Provide the [X, Y] coordinate of the cell's center where the given text is located.  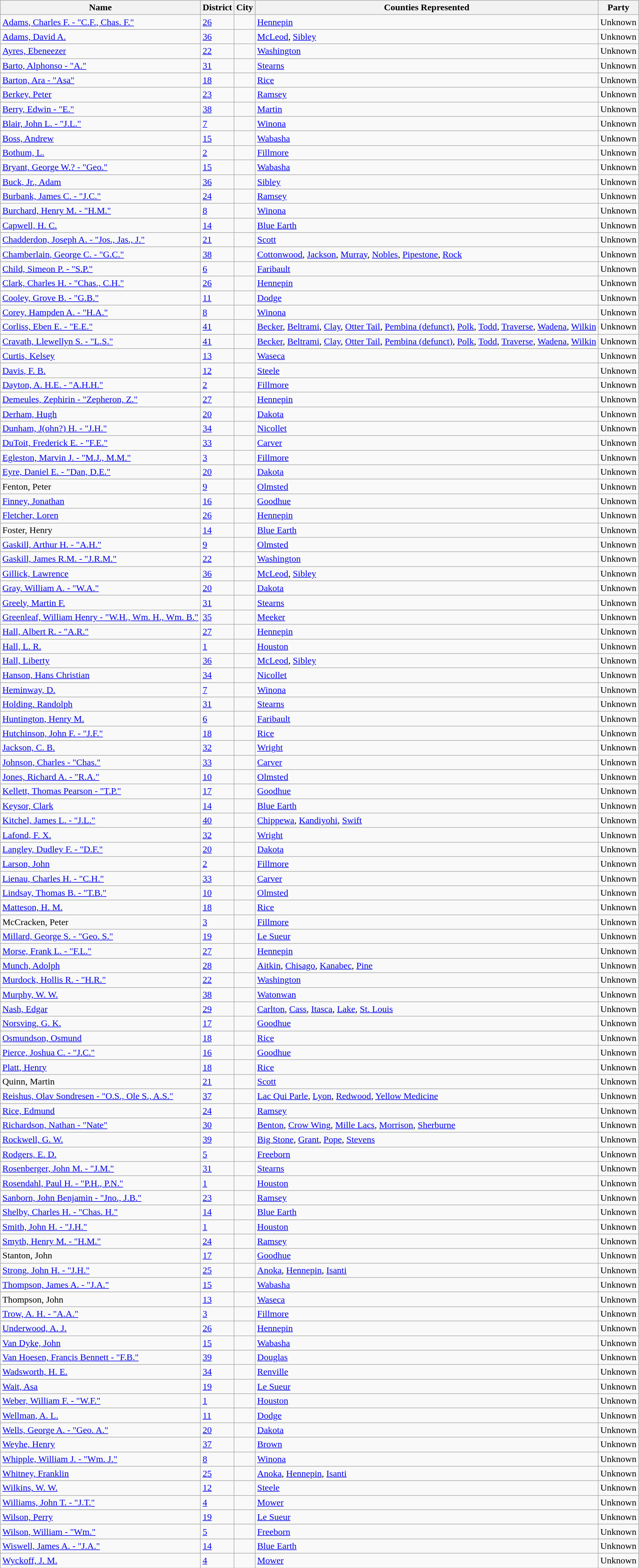
Hall, L. R. [101, 646]
Hanson, Hans Christian [101, 675]
Heminway, D. [101, 690]
Fenton, Peter [101, 487]
Rosendahl, Paul H. - "P.H., P.N." [101, 1183]
Rodgers, E. D. [101, 1154]
Langley, Dudley F. - "D.F." [101, 849]
Van Hoesen, Francis Bennett - "F.B." [101, 1358]
Trow, A. H. - "A.A." [101, 1314]
Burbank, James C. - "J.C." [101, 196]
Reishus, Olav Sondresen - "O.S., Ole S., A.S." [101, 1096]
Wilson, William - "Wm." [101, 1531]
Cooley, Grove B. - "G.B." [101, 298]
Adams, David A. [101, 37]
Chadderdon, Joseph A. - "Jos., Jas., J." [101, 240]
Finney, Jonathan [101, 501]
Williams, John T. - "J.T." [101, 1502]
Norsving, G. K. [101, 1023]
Wilson, Perry [101, 1517]
Eyre, Daniel E. - "Dan, D.E." [101, 472]
Underwood, A. J. [101, 1328]
Pierce, Joshua C. - "J.C." [101, 1052]
Demeules, Zephirin - "Zepheron, Z." [101, 399]
Whipple, William J. - "Wm. J." [101, 1459]
Buck, Jr., Adam [101, 182]
Hutchinson, John F. - "J.F." [101, 733]
Big Stone, Grant, Pope, Stevens [427, 1140]
Capwell, H. C. [101, 225]
Rockwell, G. W. [101, 1140]
Rosenberger, John M. - "J.M." [101, 1169]
Davis, F. B. [101, 370]
Thompson, John [101, 1299]
Chamberlain, George C. - "G.C." [101, 254]
Dunham, J(ohn?) H. - "J.H." [101, 429]
McCracken, Peter [101, 922]
Wellman, A. L. [101, 1415]
Wait, Asa [101, 1386]
Douglas [427, 1358]
Berkey, Peter [101, 95]
Shelby, Charles H. - "Chas. H." [101, 1212]
Gaskill, Arthur H. - "A.H." [101, 545]
Munch, Adolph [101, 966]
Gaskill, James R.M. - "J.R.M." [101, 559]
Sanborn, John Benjamin - "Jno., J.B." [101, 1198]
Murphy, W. W. [101, 994]
Kellett, Thomas Pearson - "T.P." [101, 791]
Johnson, Charles - "Chas." [101, 762]
40 [217, 820]
Wiswell, James A. - "J.A." [101, 1546]
Foster, Henry [101, 530]
Cottonwood, Jackson, Murray, Nobles, Pipestone, Rock [427, 254]
Aitkin, Chisago, Kanabec, Pine [427, 966]
DuToit, Frederick E. - "F.E." [101, 443]
Weber, William F. - "W.F." [101, 1401]
Clark, Charles H. - "Chas., C.H." [101, 283]
Chippewa, Kandiyohi, Swift [427, 820]
Brown [427, 1444]
Corliss, Eben E. - "E.E." [101, 327]
Bryant, George W.? - "Geo." [101, 167]
Counties Represented [427, 8]
Sibley [427, 182]
Renville [427, 1372]
Kitchel, James L. - "J.L." [101, 820]
Gillick, Lawrence [101, 574]
Huntington, Henry M. [101, 719]
District [217, 8]
Meeker [427, 617]
Thompson, James A. - "J.A." [101, 1285]
Osmundson, Osmund [101, 1038]
Barton, Ara - "Asa" [101, 80]
Greely, Martin F. [101, 602]
Dayton, A. H.E. - "A.H.H." [101, 385]
City [245, 8]
Boss, Andrew [101, 138]
Whitney, Franklin [101, 1473]
Burchard, Henry M. - "H.M." [101, 211]
Smyth, Henry M. - "H.M." [101, 1241]
Jackson, C. B. [101, 748]
Martin [427, 109]
28 [217, 966]
Stanton, John [101, 1256]
Greenleaf, William Henry - "W.H., Wm. H., Wm. B." [101, 617]
Berry, Edwin - "E." [101, 109]
Hall, Liberty [101, 661]
Watonwan [427, 994]
Millard, George S. - "Geo. S." [101, 937]
Name [101, 8]
Jones, Richard A. - "R.A." [101, 777]
Richardson, Nathan - "Nate" [101, 1125]
Party [618, 8]
Derham, Hugh [101, 414]
Weyhe, Henry [101, 1444]
Lafond, F. X. [101, 835]
Platt, Henry [101, 1067]
Strong, John H. - "J.H." [101, 1270]
Wells, George A. - "Geo. A." [101, 1430]
Rice, Edmund [101, 1111]
Morse, Frank L. - "F.L." [101, 951]
Cravath, Llewellyn S. - "L.S." [101, 341]
Corey, Hampden A. - "H.A." [101, 312]
Hall, Albert R. - "A.R." [101, 631]
29 [217, 1009]
35 [217, 617]
Barto, Alphonso - "A." [101, 66]
30 [217, 1125]
Keysor, Clark [101, 806]
Carlton, Cass, Itasca, Lake, St. Louis [427, 1009]
Van Dyke, John [101, 1343]
Murdock, Hollis R. - "H.R." [101, 980]
Wyckoff, J. M. [101, 1560]
Larson, John [101, 864]
Child, Simeon P. - "S.P." [101, 269]
Gray, William A. - "W.A." [101, 588]
Blair, John L. - "J.L." [101, 124]
Egleston, Marvin J. - "M.J., M.M." [101, 458]
Lindsay, Thomas B. - "T.B." [101, 893]
Fletcher, Loren [101, 516]
Wadsworth, H. E. [101, 1372]
Benton, Crow Wing, Mille Lacs, Morrison, Sherburne [427, 1125]
Wilkins, W. W. [101, 1488]
Lienau, Charles H. - "C.H." [101, 878]
Quinn, Martin [101, 1081]
Lac Qui Parle, Lyon, Redwood, Yellow Medicine [427, 1096]
Bothum, L. [101, 153]
Holding, Randolph [101, 704]
Smith, John H. - "J.H." [101, 1227]
Curtis, Kelsey [101, 356]
Adams, Charles F. - "C.F., Chas. F." [101, 22]
Matteson, H. M. [101, 908]
Ayres, Ebeneezer [101, 51]
Nash, Edgar [101, 1009]
